Extract the [X, Y] coordinate from the center of the cell holding the provided text.  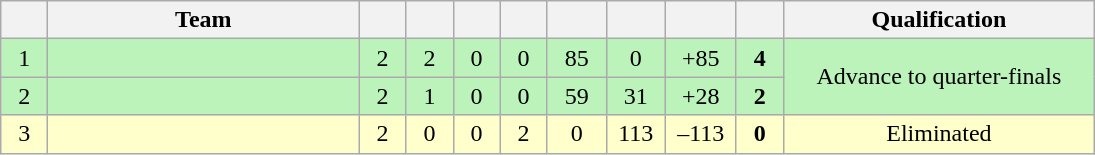
+85 [700, 58]
–113 [700, 134]
113 [636, 134]
31 [636, 96]
59 [576, 96]
4 [760, 58]
Qualification [938, 20]
Advance to quarter-finals [938, 77]
85 [576, 58]
3 [24, 134]
+28 [700, 96]
Team [204, 20]
Eliminated [938, 134]
